Scan for the cell matching the given text and deliver its [x, y] coordinate at center. 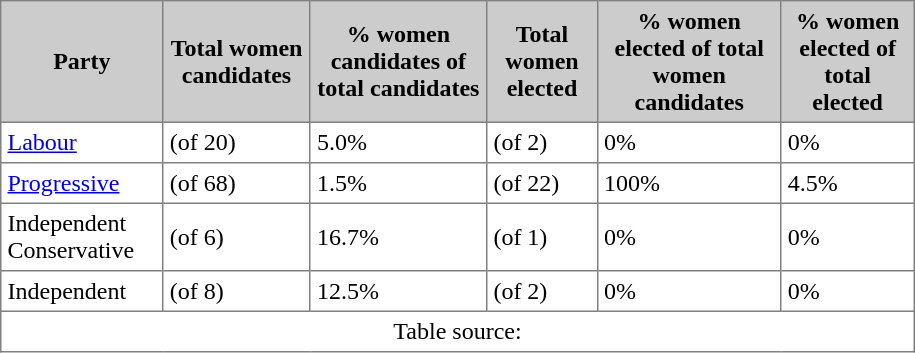
5.0% [398, 142]
Independent [82, 291]
Independent Conservative [82, 237]
% women elected of total women candidates [689, 62]
(of 68) [236, 183]
Total women candidates [236, 62]
(of 22) [542, 183]
Progressive [82, 183]
1.5% [398, 183]
Total women elected [542, 62]
Party [82, 62]
(of 1) [542, 237]
16.7% [398, 237]
12.5% [398, 291]
Labour [82, 142]
(of 20) [236, 142]
% women candidates of total candidates [398, 62]
4.5% [848, 183]
100% [689, 183]
(of 8) [236, 291]
% women elected of total elected [848, 62]
(of 6) [236, 237]
Table source: [458, 331]
